Scan for the cell matching the given text and deliver its [X, Y] coordinate at center. 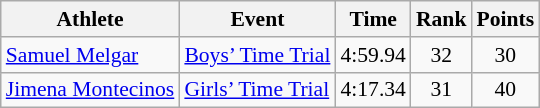
Boys’ Time Trial [257, 55]
Event [257, 19]
Athlete [90, 19]
Time [372, 19]
Jimena Montecinos [90, 90]
40 [505, 90]
Rank [442, 19]
Samuel Melgar [90, 55]
30 [505, 55]
Girls’ Time Trial [257, 90]
32 [442, 55]
4:59.94 [372, 55]
Points [505, 19]
31 [442, 90]
4:17.34 [372, 90]
